Return the (X, Y) coordinate for the center point of the cell that contains the specified text.  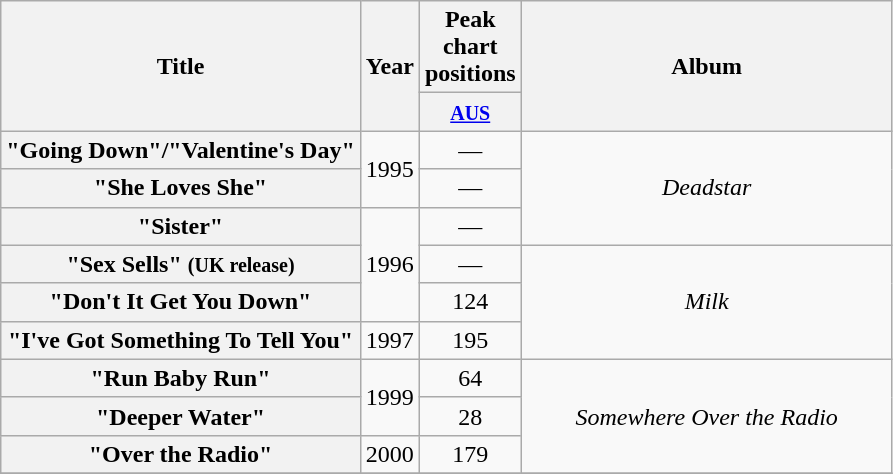
"Going Down"/"Valentine's Day" (181, 150)
"Don't It Get You Down" (181, 302)
Title (181, 66)
179 (470, 454)
"Run Baby Run" (181, 378)
124 (470, 302)
64 (470, 378)
195 (470, 340)
1996 (390, 264)
"I've Got Something To Tell You" (181, 340)
AUS (470, 112)
Peakchartpositions (470, 47)
"She Loves She" (181, 188)
2000 (390, 454)
Somewhere Over the Radio (706, 416)
28 (470, 416)
Milk (706, 302)
Album (706, 66)
1995 (390, 169)
"Deeper Water" (181, 416)
Year (390, 66)
1999 (390, 397)
Deadstar (706, 188)
1997 (390, 340)
"Sex Sells" (UK release) (181, 264)
"Sister" (181, 226)
"Over the Radio" (181, 454)
